Capture the cell that displays the provided text and extract its [x, y] central coordinate. 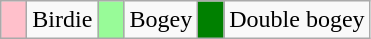
Double bogey [297, 20]
Bogey [161, 20]
Birdie [62, 20]
